Provide the (x, y) coordinate of the cell's center where the given text is located.  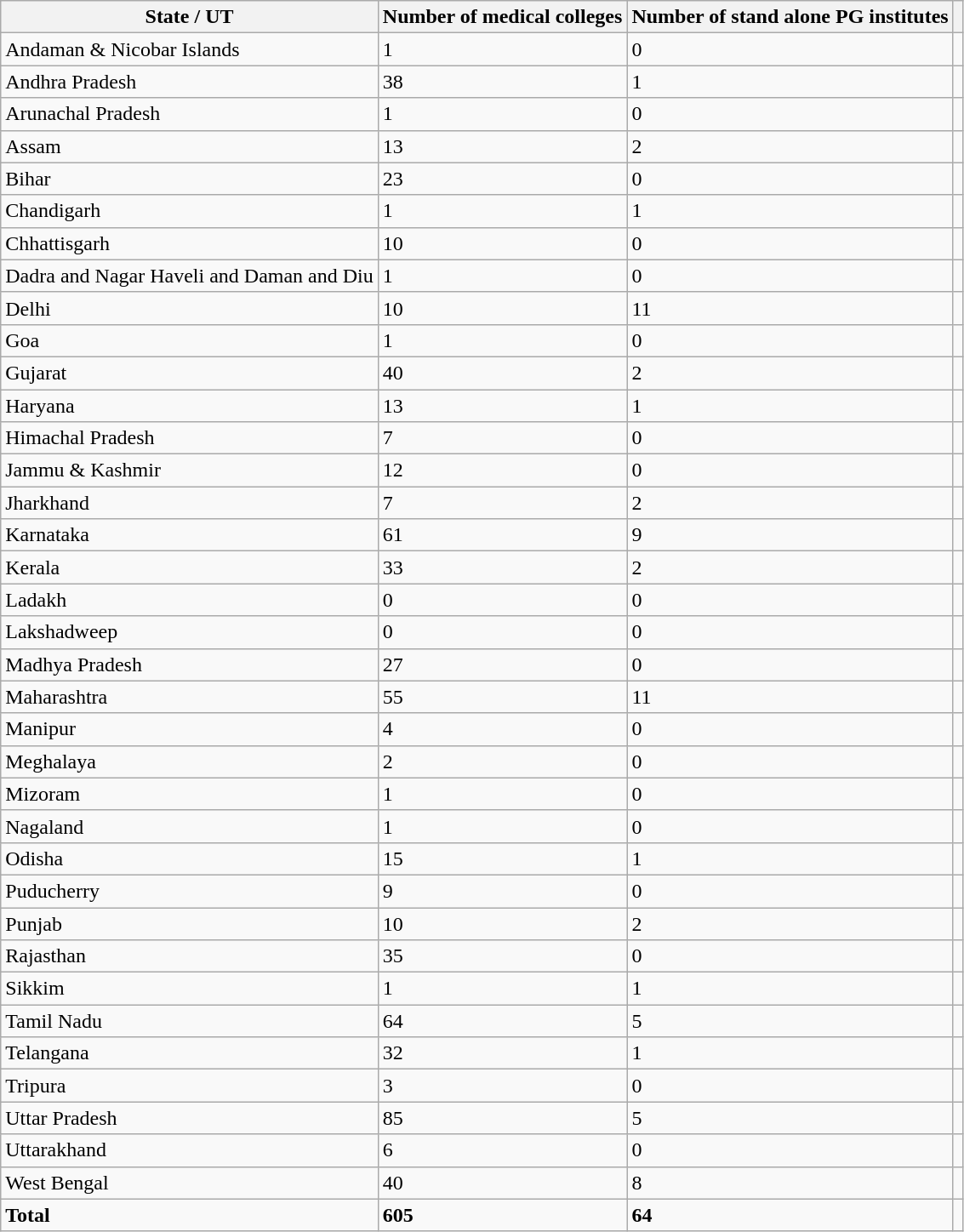
Total (190, 1215)
Punjab (190, 923)
61 (502, 535)
4 (502, 729)
Jammu & Kashmir (190, 471)
Gujarat (190, 373)
Arunachal Pradesh (190, 114)
605 (502, 1215)
Sikkim (190, 989)
85 (502, 1118)
Number of medical colleges (502, 17)
Jharkhand (190, 503)
Tripura (190, 1086)
55 (502, 697)
Uttar Pradesh (190, 1118)
15 (502, 858)
3 (502, 1086)
Uttarakhand (190, 1150)
Andhra Pradesh (190, 82)
State / UT (190, 17)
West Bengal (190, 1183)
Delhi (190, 308)
12 (502, 471)
Himachal Pradesh (190, 438)
Assam (190, 146)
Lakshadweep (190, 632)
6 (502, 1150)
Puducherry (190, 891)
23 (502, 179)
Karnataka (190, 535)
Kerala (190, 568)
Meghalaya (190, 761)
Nagaland (190, 826)
Telangana (190, 1053)
Haryana (190, 406)
Number of stand alone PG institutes (790, 17)
Goa (190, 340)
Andaman & Nicobar Islands (190, 49)
8 (790, 1183)
35 (502, 956)
Chandigarh (190, 211)
Manipur (190, 729)
Maharashtra (190, 697)
33 (502, 568)
Mizoram (190, 794)
38 (502, 82)
Rajasthan (190, 956)
Odisha (190, 858)
Bihar (190, 179)
Tamil Nadu (190, 1021)
32 (502, 1053)
27 (502, 664)
Dadra and Nagar Haveli and Daman and Diu (190, 276)
Chhattisgarh (190, 243)
Madhya Pradesh (190, 664)
Ladakh (190, 600)
